Capture the cell that displays the provided text and extract its (x, y) central coordinate. 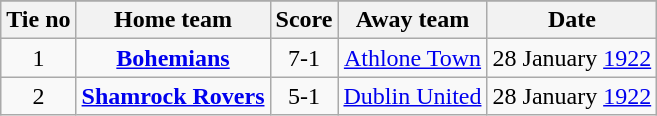
Athlone Town (412, 58)
Dublin United (412, 96)
5-1 (304, 96)
7-1 (304, 58)
1 (38, 58)
Date (572, 20)
Shamrock Rovers (173, 96)
Away team (412, 20)
Tie no (38, 20)
Home team (173, 20)
2 (38, 96)
Bohemians (173, 58)
Score (304, 20)
